Find where the given text appears and provide that cell's center as (X, Y) coordinate. 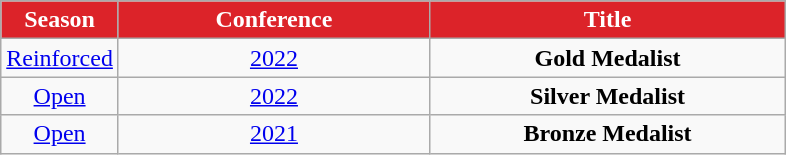
Conference (274, 20)
Gold Medalist (607, 58)
Bronze Medalist (607, 134)
Season (60, 20)
Silver Medalist (607, 96)
Reinforced (60, 58)
2021 (274, 134)
Title (607, 20)
